Return (X, Y) of the center of cell containing provided text 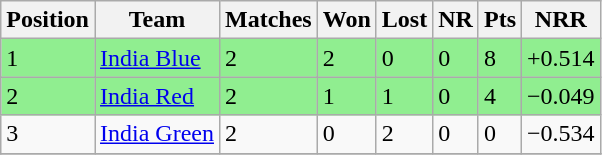
Team (156, 20)
−0.534 (562, 134)
+0.514 (562, 58)
−0.049 (562, 96)
Matches (269, 20)
NRR (562, 20)
India Green (156, 134)
NR (456, 20)
India Red (156, 96)
Lost (404, 20)
India Blue (156, 58)
4 (500, 96)
Position (48, 20)
8 (500, 58)
3 (48, 134)
Pts (500, 20)
Won (346, 20)
